Determine the (x, y) coordinate at the center of the cell enclosing the given text.  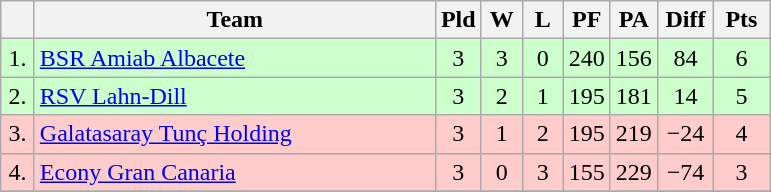
Galatasaray Tunç Holding (234, 134)
2. (18, 96)
−74 (685, 172)
Pts (741, 20)
14 (685, 96)
Team (234, 20)
240 (586, 58)
156 (634, 58)
1. (18, 58)
219 (634, 134)
PA (634, 20)
229 (634, 172)
4. (18, 172)
Diff (685, 20)
155 (586, 172)
BSR Amiab Albacete (234, 58)
L (542, 20)
RSV Lahn-Dill (234, 96)
W (502, 20)
PF (586, 20)
181 (634, 96)
5 (741, 96)
Pld (458, 20)
84 (685, 58)
6 (741, 58)
4 (741, 134)
Econy Gran Canaria (234, 172)
3. (18, 134)
−24 (685, 134)
